Output the [x, y] coordinate of the center of the cell containing the given text.  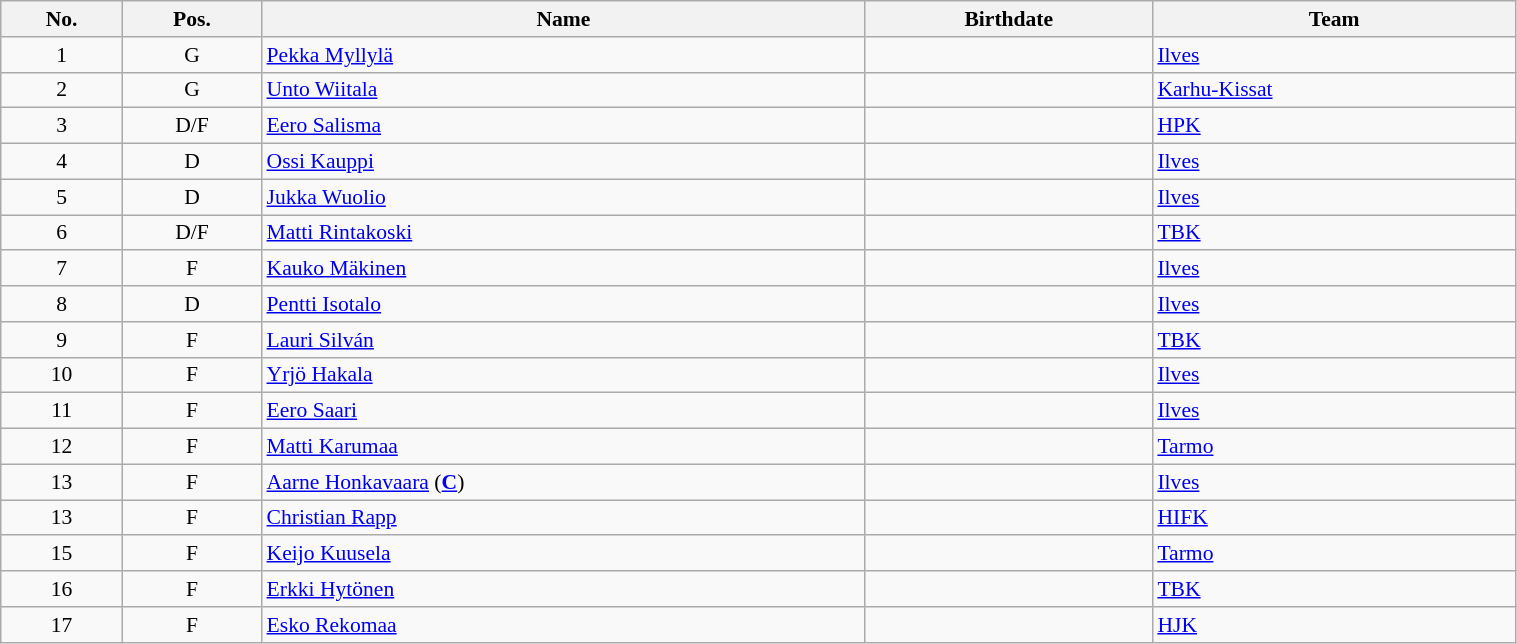
Matti Rintakoski [563, 233]
Christian Rapp [563, 518]
Name [563, 19]
16 [62, 589]
Yrjö Hakala [563, 375]
Ossi Kauppi [563, 162]
Lauri Silván [563, 340]
9 [62, 340]
Pentti Isotalo [563, 304]
Erkki Hytönen [563, 589]
Aarne Honkavaara (C) [563, 482]
1 [62, 55]
Kauko Mäkinen [563, 269]
10 [62, 375]
Pos. [192, 19]
No. [62, 19]
11 [62, 411]
Pekka Myllylä [563, 55]
Eero Salisma [563, 126]
15 [62, 554]
Team [1334, 19]
4 [62, 162]
Esko Rekomaa [563, 625]
12 [62, 447]
17 [62, 625]
6 [62, 233]
HIFK [1334, 518]
2 [62, 90]
Unto Wiitala [563, 90]
7 [62, 269]
8 [62, 304]
Jukka Wuolio [563, 197]
5 [62, 197]
Karhu-Kissat [1334, 90]
HPK [1334, 126]
3 [62, 126]
Eero Saari [563, 411]
HJK [1334, 625]
Birthdate [1008, 19]
Matti Karumaa [563, 447]
Keijo Kuusela [563, 554]
